Find where the given text appears and provide that cell's center as [X, Y] coordinate. 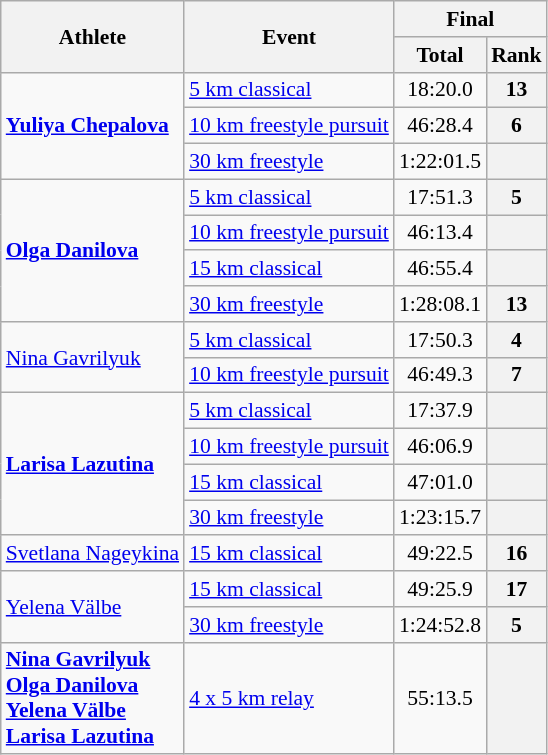
Larisa Lazutina [92, 464]
46:13.4 [440, 233]
17:51.3 [440, 197]
46:49.3 [440, 375]
1:22:01.5 [440, 162]
6 [516, 126]
16 [516, 554]
46:06.9 [440, 447]
47:01.0 [440, 482]
18:20.0 [440, 90]
46:28.4 [440, 126]
49:22.5 [440, 554]
Yelena Välbe [92, 606]
Olga Danilova [92, 250]
1:24:52.8 [440, 625]
Final [470, 19]
Yuliya Chepalova [92, 126]
1:28:08.1 [440, 304]
17:37.9 [440, 411]
1:23:15.7 [440, 518]
49:25.9 [440, 589]
Nina Gavrilyuk [92, 358]
Event [289, 36]
55:13.5 [440, 698]
Athlete [92, 36]
Svetlana Nageykina [92, 554]
Nina GavrilyukOlga DanilovaYelena VälbeLarisa Lazutina [92, 698]
46:55.4 [440, 269]
Total [440, 55]
17:50.3 [440, 340]
7 [516, 375]
4 x 5 km relay [289, 698]
4 [516, 340]
Rank [516, 55]
17 [516, 589]
